Locate the cell with the specified text and output its [X, Y] center coordinate. 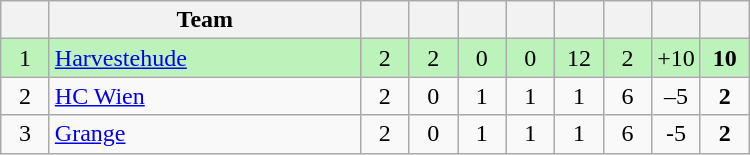
10 [724, 58]
HC Wien [204, 96]
Team [204, 20]
12 [580, 58]
–5 [676, 96]
+10 [676, 58]
3 [26, 134]
Grange [204, 134]
Harvestehude [204, 58]
-5 [676, 134]
